Return [x, y] of the center of cell containing provided text 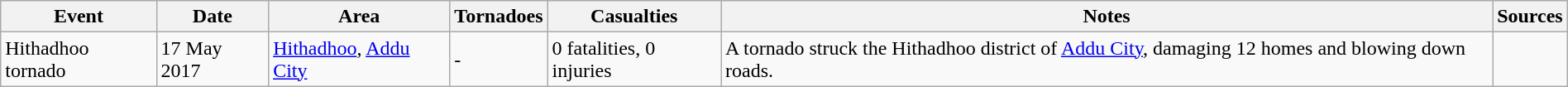
A tornado struck the Hithadhoo district of Addu City, damaging 12 homes and blowing down roads. [1107, 60]
Casualties [633, 17]
Hithadhoo, Addu City [359, 60]
Notes [1107, 17]
0 fatalities, 0 injuries [633, 60]
Event [79, 17]
Date [213, 17]
Hithadhoo tornado [79, 60]
Sources [1530, 17]
Tornadoes [499, 17]
Area [359, 17]
- [499, 60]
17 May 2017 [213, 60]
